Search for the cell housing the specified text and yield its (x, y) center coordinate. 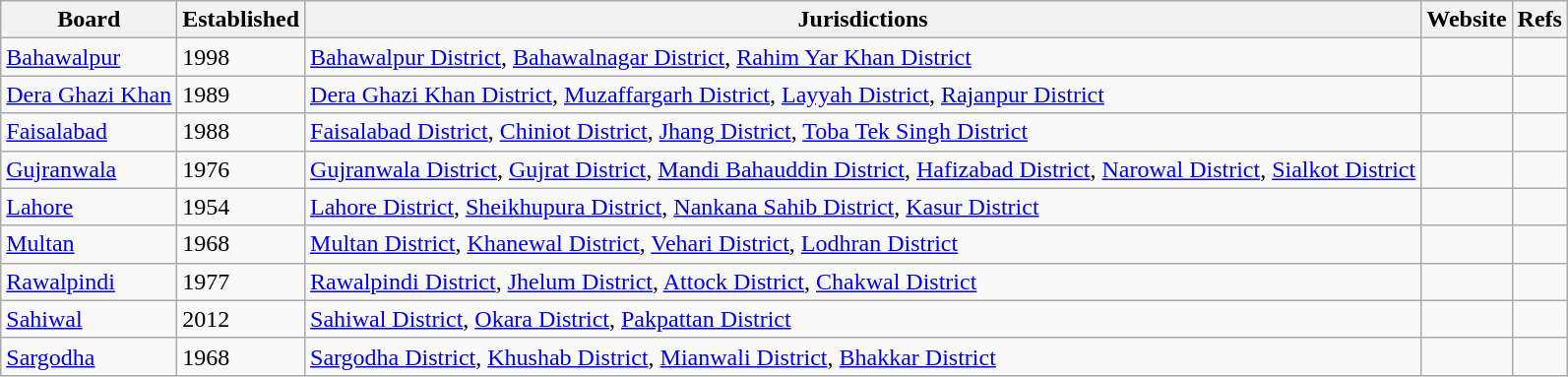
Gujranwala (89, 169)
Sahiwal District, Okara District, Pakpattan District (863, 319)
1954 (241, 207)
1998 (241, 57)
Website (1467, 20)
1988 (241, 132)
Multan (89, 244)
2012 (241, 319)
Faisalabad (89, 132)
Established (241, 20)
Lahore (89, 207)
Lahore District, Sheikhupura District, Nankana Sahib District, Kasur District (863, 207)
Board (89, 20)
Rawalpindi (89, 282)
Sahiwal (89, 319)
Jurisdictions (863, 20)
1976 (241, 169)
Multan District, Khanewal District, Vehari District, Lodhran District (863, 244)
Refs (1539, 20)
Dera Ghazi Khan District, Muzaffargarh District, Layyah District, Rajanpur District (863, 94)
1989 (241, 94)
Bahawalpur (89, 57)
Sargodha (89, 356)
Faisalabad District, Chiniot District, Jhang District, Toba Tek Singh District (863, 132)
Dera Ghazi Khan (89, 94)
Rawalpindi District, Jhelum District, Attock District, Chakwal District (863, 282)
Bahawalpur District, Bahawalnagar District, Rahim Yar Khan District (863, 57)
Gujranwala District, Gujrat District, Mandi Bahauddin District, Hafizabad District, Narowal District, Sialkot District (863, 169)
1977 (241, 282)
Sargodha District, Khushab District, Mianwali District, Bhakkar District (863, 356)
